Return the [X, Y] coordinate for the center point of the cell that contains the specified text.  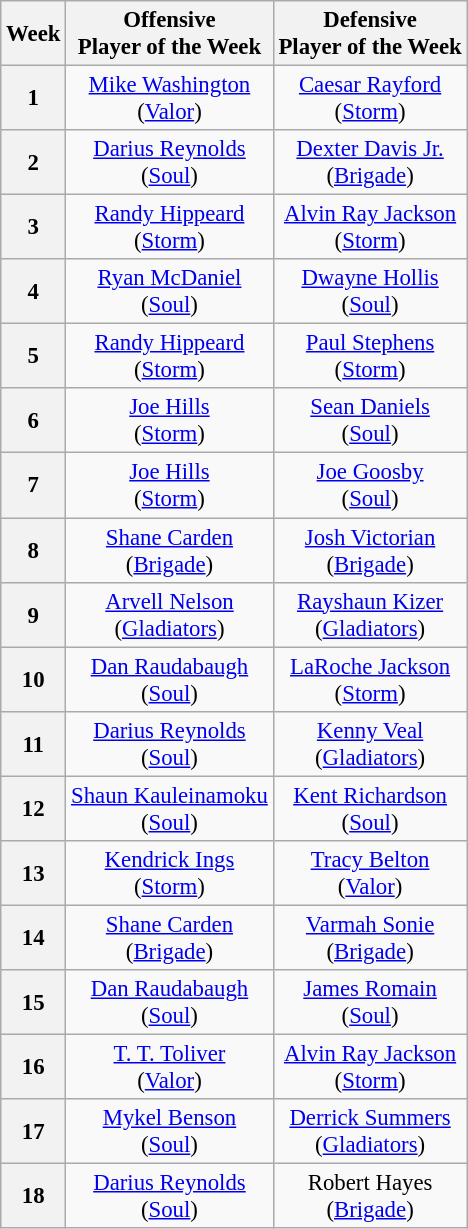
11 [34, 744]
Mykel Benson(Soul) [170, 1132]
Robert Hayes(Brigade) [370, 1196]
Derrick Summers(Gladiators) [370, 1132]
16 [34, 1066]
Varmah Sonie(Brigade) [370, 938]
Week [34, 34]
Kent Richardson(Soul) [370, 808]
T. T. Toliver(Valor) [170, 1066]
Sean Daniels(Soul) [370, 420]
James Romain(Soul) [370, 1002]
Kenny Veal(Gladiators) [370, 744]
Shaun Kauleinamoku(Soul) [170, 808]
Tracy Belton(Valor) [370, 874]
Dwayne Hollis(Soul) [370, 292]
Dexter Davis Jr.(Brigade) [370, 162]
14 [34, 938]
Josh Victorian(Brigade) [370, 550]
13 [34, 874]
LaRoche Jackson(Storm) [370, 680]
1 [34, 98]
9 [34, 614]
Caesar Rayford(Storm) [370, 98]
3 [34, 228]
8 [34, 550]
15 [34, 1002]
2 [34, 162]
Ryan McDaniel(Soul) [170, 292]
18 [34, 1196]
DefensivePlayer of the Week [370, 34]
10 [34, 680]
Mike Washington(Valor) [170, 98]
5 [34, 356]
4 [34, 292]
Paul Stephens(Storm) [370, 356]
Kendrick Ings(Storm) [170, 874]
OffensivePlayer of the Week [170, 34]
7 [34, 486]
Arvell Nelson(Gladiators) [170, 614]
17 [34, 1132]
6 [34, 420]
Joe Goosby(Soul) [370, 486]
12 [34, 808]
Rayshaun Kizer(Gladiators) [370, 614]
